Detect which cell encompasses the target text, then output its [X, Y] center coordinate. 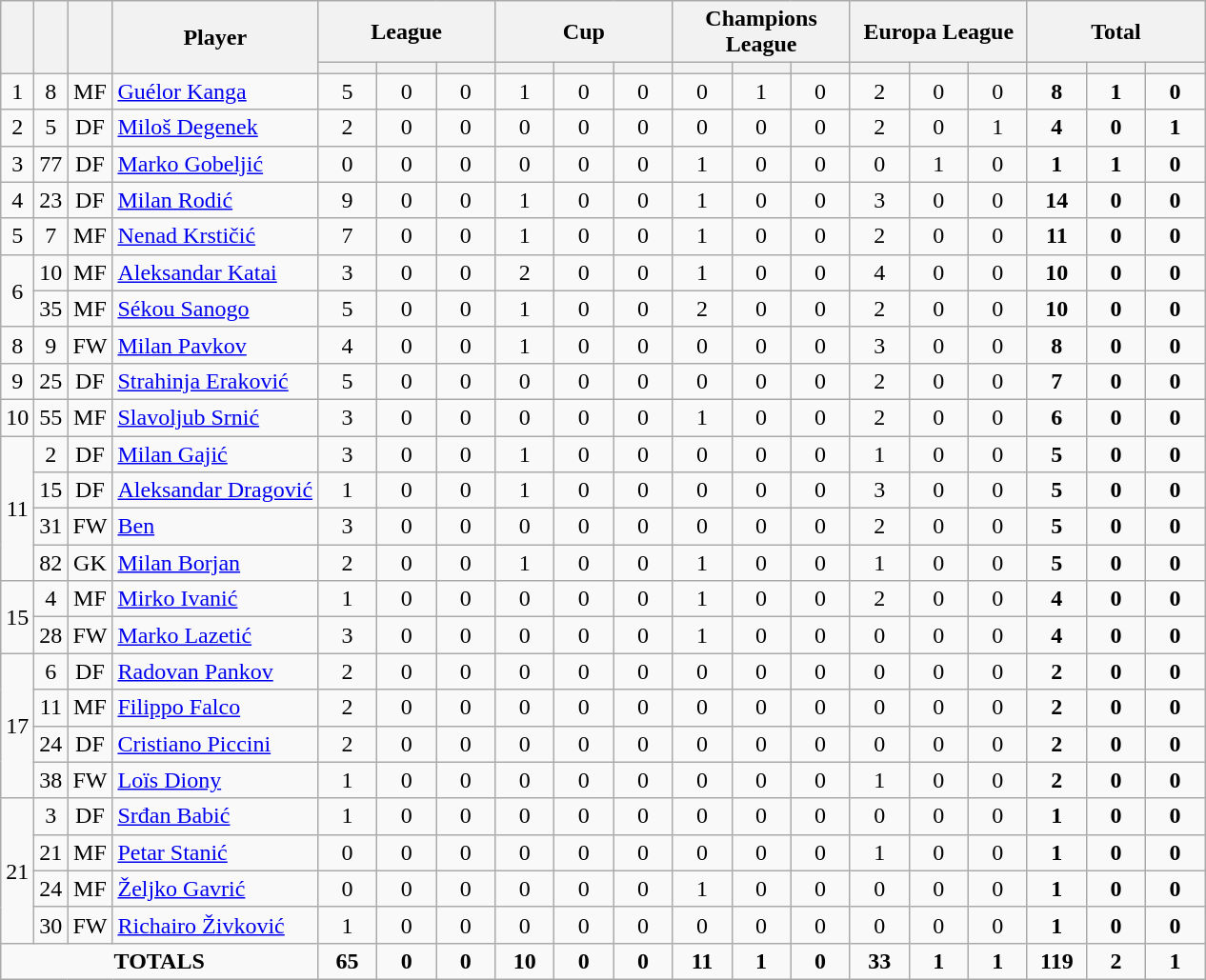
55 [51, 417]
TOTALS [160, 961]
33 [879, 961]
Europa League [938, 32]
League [407, 32]
Loïs Diony [215, 780]
Guélor Kanga [215, 91]
17 [17, 726]
Milan Pavkov [215, 345]
31 [51, 527]
Milan Gajić [215, 454]
Cup [584, 32]
Marko Gobeljić [215, 164]
Srđan Babić [215, 816]
Sékou Sanogo [215, 309]
Filippo Falco [215, 708]
Cristiano Piccini [215, 744]
Richairo Živković [215, 925]
Petar Stanić [215, 852]
Milan Rodić [215, 200]
Nenad Krstičić [215, 236]
GK [90, 563]
Milan Borjan [215, 563]
Miloš Degenek [215, 128]
Marko Lazetić [215, 635]
23 [51, 200]
Aleksandar Dragović [215, 490]
Ben [215, 527]
65 [348, 961]
Mirko Ivanić [215, 599]
30 [51, 925]
77 [51, 164]
Strahinja Eraković [215, 381]
14 [1056, 200]
25 [51, 381]
35 [51, 309]
28 [51, 635]
Total [1116, 32]
119 [1056, 961]
Slavoljub Srnić [215, 417]
Player [215, 37]
Champions League [761, 32]
38 [51, 780]
Radovan Pankov [215, 671]
82 [51, 563]
Aleksandar Katai [215, 272]
Željko Gavrić [215, 889]
